Detect which cell encompasses the target text, then output its (x, y) center coordinate. 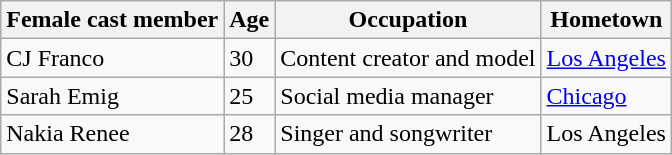
Singer and songwriter (408, 134)
30 (250, 58)
25 (250, 96)
Social media manager (408, 96)
Hometown (606, 20)
Chicago (606, 96)
CJ Franco (112, 58)
Female cast member (112, 20)
Nakia Renee (112, 134)
Content creator and model (408, 58)
Age (250, 20)
Sarah Emig (112, 96)
Occupation (408, 20)
28 (250, 134)
